Capture the cell that displays the provided text and extract its (x, y) central coordinate. 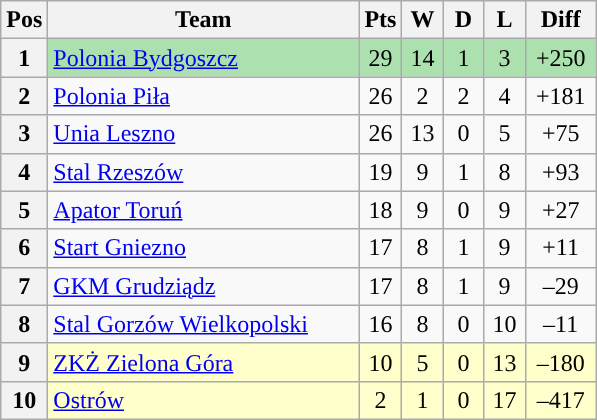
Polonia Piła (204, 96)
ZKŻ Zielona Góra (204, 362)
Apator Toruń (204, 210)
29 (380, 58)
W (422, 20)
GKM Grudziądz (204, 286)
+11 (560, 248)
+75 (560, 134)
+93 (560, 172)
L (504, 20)
Stal Rzeszów (204, 172)
–180 (560, 362)
+250 (560, 58)
Diff (560, 20)
–417 (560, 400)
Unia Leszno (204, 134)
+181 (560, 96)
+27 (560, 210)
Stal Gorzów Wielkopolski (204, 324)
Team (204, 20)
6 (24, 248)
–29 (560, 286)
7 (24, 286)
Polonia Bydgoszcz (204, 58)
–11 (560, 324)
Start Gniezno (204, 248)
Pos (24, 20)
16 (380, 324)
14 (422, 58)
19 (380, 172)
18 (380, 210)
D (464, 20)
Pts (380, 20)
Ostrów (204, 400)
